Detect which cell encompasses the target text, then output its [x, y] center coordinate. 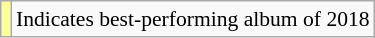
Indicates best-performing album of 2018 [193, 19]
